Pinpoint the cell where the given text exists, returning its (X, Y) midpoint coordinate. 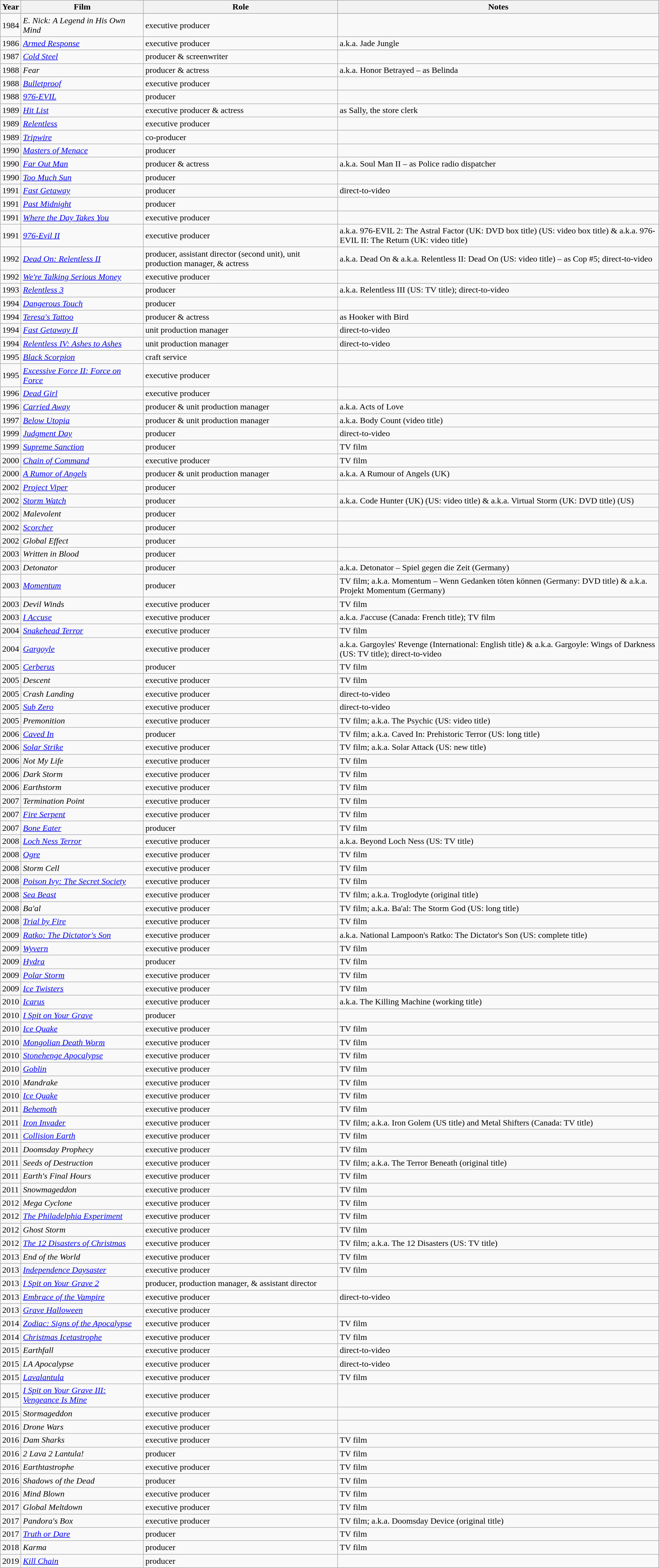
a.k.a. Body Count (video title) (498, 420)
Fire Serpent (82, 814)
Carried Away (82, 407)
a.k.a. Jade Jungle (498, 43)
Tripwire (82, 137)
Caved In (82, 734)
Ghost Storm (82, 1230)
Below Utopia (82, 420)
Doomsday Prophecy (82, 1149)
TV film; a.k.a. Caved In: Prehistoric Terror (US: long title) (498, 734)
976-EVIL (82, 97)
TV film; a.k.a. Iron Golem (US title) and Metal Shifters (Canada: TV title) (498, 1123)
Fast Getaway (82, 191)
2018 (11, 1548)
Fear (82, 70)
Independence Daysaster (82, 1270)
as Hooker with Bird (498, 317)
Judgment Day (82, 434)
Christmas Icetastrophe (82, 1337)
Too Much Sun (82, 177)
Excessive Force II: Force on Force (82, 375)
Ice Twisters (82, 989)
a.k.a. Soul Man II – as Police radio dispatcher (498, 164)
producer, production manager, & assistant director (240, 1283)
TV film; a.k.a. Solar Attack (US: new title) (498, 747)
a.k.a. Acts of Love (498, 407)
Mind Blown (82, 1494)
1997 (11, 420)
Poison Ivy: The Secret Society (82, 882)
Global Meltdown (82, 1507)
2019 (11, 1561)
TV film; a.k.a. Troglodyte (original title) (498, 895)
Fast Getaway II (82, 330)
executive producer & actress (240, 110)
Polar Storm (82, 975)
Loch Ness Terror (82, 841)
Sea Beast (82, 895)
Storm Cell (82, 868)
Devil Winds (82, 604)
The 12 Disasters of Christmas (82, 1243)
Crash Landing (82, 694)
Snowmageddon (82, 1190)
Detonator (82, 567)
Gargoyle (82, 648)
1993 (11, 290)
Far Out Man (82, 164)
Zodiac: Signs of the Apocalypse (82, 1324)
a.k.a. Honor Betrayed – as Belinda (498, 70)
Karma (82, 1548)
1986 (11, 43)
Sub Zero (82, 707)
Kill Chain (82, 1561)
Seeds of Destruction (82, 1163)
LA Apocalypse (82, 1364)
Icarus (82, 1002)
TV film; a.k.a. Ba'al: The Storm God (US: long title) (498, 908)
Role (240, 7)
The Philadelphia Experiment (82, 1216)
1987 (11, 57)
E. Nick: A Legend in His Own Mind (82, 25)
End of the World (82, 1256)
Ba'al (82, 908)
Bone Eater (82, 828)
Global Effect (82, 541)
Armed Response (82, 43)
Descent (82, 680)
Where the Day Takes You (82, 218)
Not My Life (82, 761)
Masters of Menace (82, 150)
Black Scorpion (82, 357)
Earth's Final Hours (82, 1176)
Dam Sharks (82, 1440)
I Accuse (82, 617)
Malevolent (82, 514)
Project Viper (82, 487)
Wyvern (82, 948)
Embrace of the Vampire (82, 1297)
Scorcher (82, 527)
Behemoth (82, 1109)
TV film; a.k.a. Momentum – Wenn Gedanken töten können (Germany: DVD title) & a.k.a. Projekt Momentum (Germany) (498, 586)
Mega Cyclone (82, 1203)
Dangerous Touch (82, 303)
Written in Blood (82, 554)
Goblin (82, 1069)
Bulletproof (82, 83)
Notes (498, 7)
a.k.a. J'accuse (Canada: French title); TV film (498, 617)
TV film; a.k.a. The 12 Disasters (US: TV title) (498, 1243)
a.k.a. Dead On & a.k.a. Relentless II: Dead On (US: video title) – as Cop #5; direct-to-video (498, 258)
Termination Point (82, 801)
Shadows of the Dead (82, 1480)
co-producer (240, 137)
Earthtastrophe (82, 1467)
Pandora's Box (82, 1520)
Stonehenge Apocalypse (82, 1055)
a.k.a. Code Hunter (UK) (US: video title) & a.k.a. Virtual Storm (UK: DVD title) (US) (498, 501)
Stormageddon (82, 1413)
Dead On: Relentless II (82, 258)
Hit List (82, 110)
Drone Wars (82, 1427)
Teresa's Tattoo (82, 317)
Hydra (82, 962)
Earthstorm (82, 788)
a.k.a. A Rumour of Angels (UK) (498, 474)
Dark Storm (82, 774)
Snakehead Terror (82, 631)
Mandrake (82, 1083)
I Spit on Your Grave III: Vengeance Is Mine (82, 1395)
as Sally, the store clerk (498, 110)
a.k.a. The Killing Machine (working title) (498, 1002)
Grave Halloween (82, 1310)
TV film; a.k.a. The Psychic (US: video title) (498, 721)
Truth or Dare (82, 1534)
Cerberus (82, 667)
a.k.a. 976-EVIL 2: The Astral Factor (UK: DVD box title) (US: video box title) & a.k.a. 976-EVIL II: The Return (UK: video title) (498, 236)
a.k.a. Gargoyles' Revenge (International: English title) & a.k.a. Gargoyle: Wings of Darkness (US: TV title); direct-to-video (498, 648)
Trial by Fire (82, 922)
Premonition (82, 721)
a.k.a. National Lampoon's Ratko: The Dictator's Son (US: complete title) (498, 935)
producer & screenwriter (240, 57)
Supreme Sanction (82, 447)
Dead Girl (82, 393)
Relentless IV: Ashes to Ashes (82, 344)
Film (82, 7)
I Spit on Your Grave (82, 1015)
Cold Steel (82, 57)
Solar Strike (82, 747)
Mongolian Death Worm (82, 1042)
Earthfall (82, 1350)
producer, assistant director (second unit), unit production manager, & actress (240, 258)
Storm Watch (82, 501)
Year (11, 7)
a.k.a. Beyond Loch Ness (US: TV title) (498, 841)
976-Evil II (82, 236)
Chain of Command (82, 460)
Ratko: The Dictator's Son (82, 935)
A Rumor of Angels (82, 474)
TV film; a.k.a. Doomsday Device (original title) (498, 1520)
a.k.a. Relentless III (US: TV title); direct-to-video (498, 290)
Ogre (82, 854)
TV film; a.k.a. The Terror Beneath (original title) (498, 1163)
We're Talking Serious Money (82, 277)
2 Lava 2 Lantula! (82, 1454)
I Spit on Your Grave 2 (82, 1283)
Relentless 3 (82, 290)
Relentless (82, 124)
1984 (11, 25)
Past Midnight (82, 204)
Iron Invader (82, 1123)
Momentum (82, 586)
Collision Earth (82, 1136)
a.k.a. Detonator – Spiel gegen die Zeit (Germany) (498, 567)
craft service (240, 357)
Lavalantula (82, 1377)
